Extract the [x, y] coordinate from the center of the cell holding the provided text.  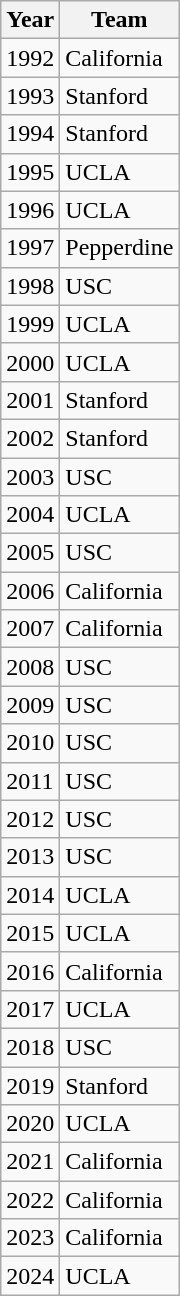
2013 [30, 857]
2022 [30, 1200]
Pepperdine [120, 248]
2002 [30, 438]
2020 [30, 1124]
1998 [30, 286]
2010 [30, 743]
2001 [30, 400]
2024 [30, 1276]
2017 [30, 1009]
2018 [30, 1047]
Team [120, 20]
2014 [30, 895]
2000 [30, 362]
2006 [30, 591]
2008 [30, 667]
2011 [30, 781]
1992 [30, 58]
2004 [30, 515]
2009 [30, 705]
2016 [30, 971]
2012 [30, 819]
2019 [30, 1085]
1999 [30, 324]
2023 [30, 1238]
2007 [30, 629]
2003 [30, 477]
Year [30, 20]
2005 [30, 553]
1997 [30, 248]
2021 [30, 1162]
1996 [30, 210]
1993 [30, 96]
1994 [30, 134]
1995 [30, 172]
2015 [30, 933]
